Search for the cell housing the specified text and yield its [x, y] center coordinate. 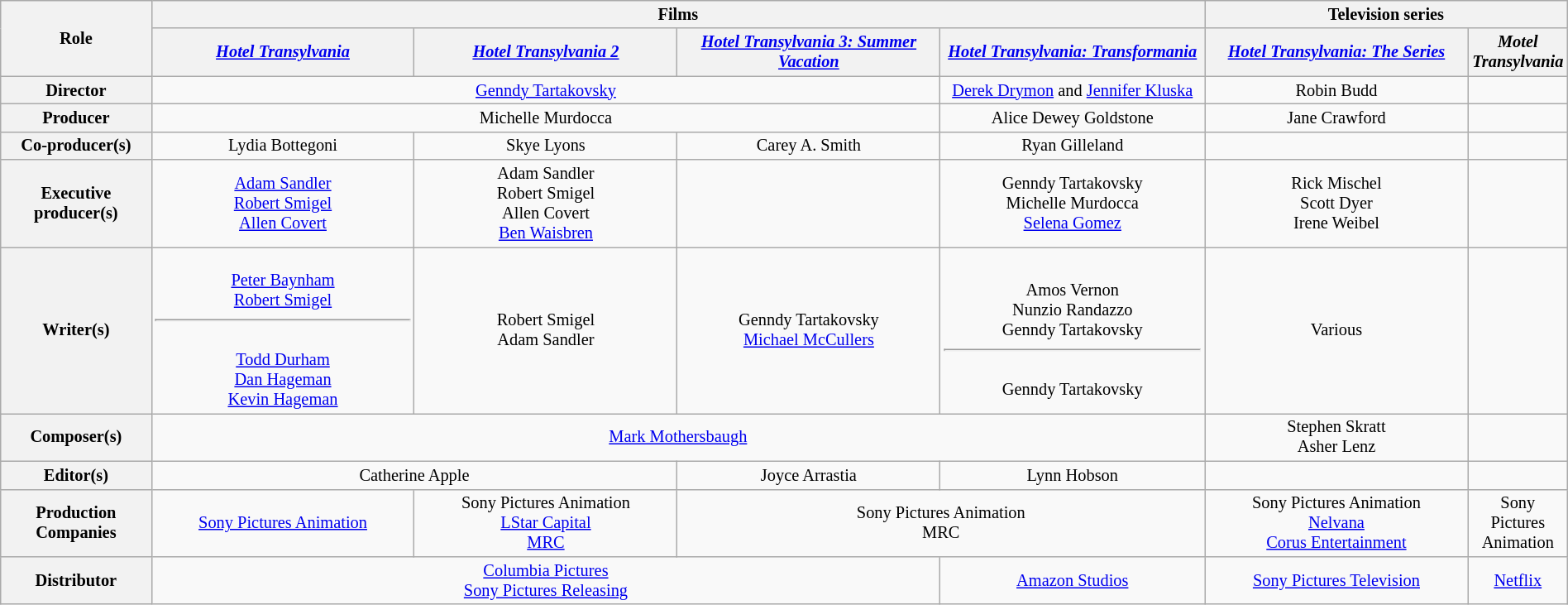
Mark Mothersbaugh [678, 437]
Films [678, 14]
Rick MischelScott DyerIrene Weibel [1336, 204]
Skye Lyons [546, 146]
Executive producer(s) [76, 204]
Carey A. Smith [809, 146]
Sony Pictures Television [1336, 580]
Hotel Transylvania: The Series [1336, 52]
Joyce Arrastia [809, 475]
Adam SandlerRobert SmigelAllen CovertBen Waisbren [546, 204]
Distributor [76, 580]
Co-producer(s) [76, 146]
Writer(s) [76, 329]
Columbia PicturesSony Pictures Releasing [546, 580]
Genndy Tartakovsky [546, 90]
Genndy Tartakovsky Michael McCullers [809, 329]
Role [76, 38]
Television series [1386, 14]
Amazon Studios [1073, 580]
Robert SmigelAdam Sandler [546, 329]
Hotel Transylvania 2 [546, 52]
Jane Crawford [1336, 118]
Lydia Bottegoni [283, 146]
Sony Pictures AnimationMRC [941, 523]
Genndy TartakovskyMichelle MurdoccaSelena Gomez [1073, 204]
Adam SandlerRobert SmigelAllen Covert [283, 204]
Director [76, 90]
Michelle Murdocca [546, 118]
Robin Budd [1336, 90]
Ryan Gilleland [1073, 146]
Production Companies [76, 523]
Derek Drymon and Jennifer Kluska [1073, 90]
Catherine Apple [414, 475]
Hotel Transylvania 3: Summer Vacation [809, 52]
Netflix [1518, 580]
Hotel Transylvania: Transformania [1073, 52]
Various [1336, 329]
Amos VernonNunzio RandazzoGenndy TartakovskyGenndy Tartakovsky [1073, 329]
Sony Pictures AnimationLStar CapitalMRC [546, 523]
Motel Transylvania [1518, 52]
Hotel Transylvania [283, 52]
Lynn Hobson [1073, 475]
Sony Pictures AnimationNelvanaCorus Entertainment [1336, 523]
Composer(s) [76, 437]
Editor(s) [76, 475]
Producer [76, 118]
Stephen SkrattAsher Lenz [1336, 437]
Alice Dewey Goldstone [1073, 118]
Peter BaynhamRobert SmigelTodd DurhamDan HagemanKevin Hageman [283, 329]
